Locate the cell with the specified text and output its [X, Y] center coordinate. 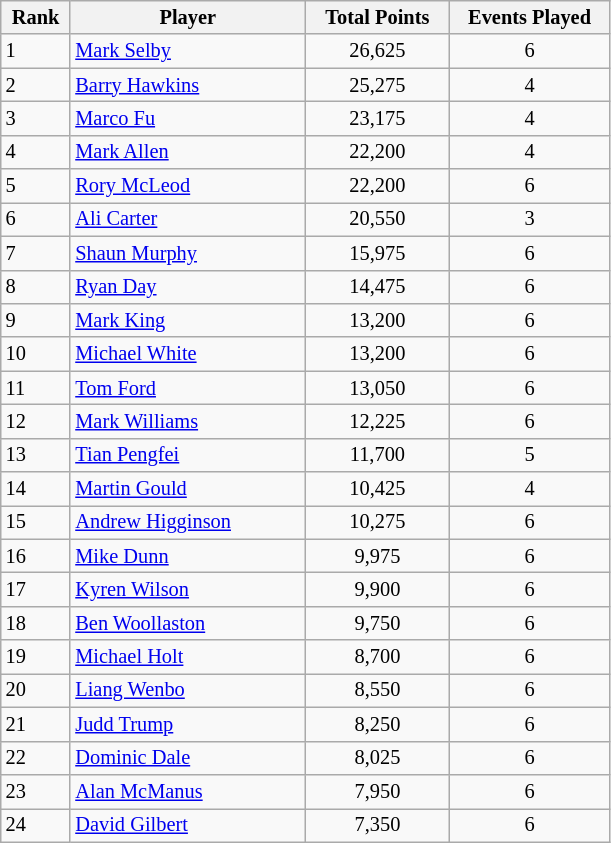
21 [36, 724]
26,625 [378, 51]
8 [36, 287]
Marco Fu [188, 118]
8,025 [378, 758]
25,275 [378, 85]
15 [36, 522]
Ali Carter [188, 219]
16 [36, 556]
24 [36, 825]
Tom Ford [188, 388]
9,900 [378, 589]
15,975 [378, 253]
Liang Wenbo [188, 690]
10,275 [378, 522]
23 [36, 791]
Ben Woollaston [188, 623]
8,550 [378, 690]
Rank [36, 17]
Events Played [530, 17]
Total Points [378, 17]
11,700 [378, 455]
Mark King [188, 320]
1 [36, 51]
9,975 [378, 556]
23,175 [378, 118]
Alan McManus [188, 791]
18 [36, 623]
2 [36, 85]
Ryan Day [188, 287]
Mark Selby [188, 51]
22 [36, 758]
Michael White [188, 354]
10,425 [378, 489]
Mark Allen [188, 152]
12 [36, 421]
Player [188, 17]
14 [36, 489]
Andrew Higginson [188, 522]
13 [36, 455]
Martin Gould [188, 489]
7,350 [378, 825]
David Gilbert [188, 825]
Dominic Dale [188, 758]
20,550 [378, 219]
Michael Holt [188, 657]
19 [36, 657]
Barry Hawkins [188, 85]
20 [36, 690]
Rory McLeod [188, 186]
9 [36, 320]
7 [36, 253]
Mark Williams [188, 421]
13,050 [378, 388]
8,700 [378, 657]
Shaun Murphy [188, 253]
11 [36, 388]
14,475 [378, 287]
Judd Trump [188, 724]
9,750 [378, 623]
17 [36, 589]
10 [36, 354]
8,250 [378, 724]
12,225 [378, 421]
Tian Pengfei [188, 455]
Kyren Wilson [188, 589]
7,950 [378, 791]
Mike Dunn [188, 556]
